Capture the cell that displays the provided text and extract its [x, y] central coordinate. 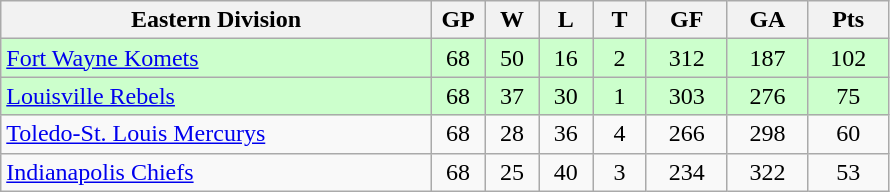
Pts [848, 20]
187 [768, 58]
276 [768, 96]
37 [512, 96]
298 [768, 134]
W [512, 20]
312 [686, 58]
Indianapolis Chiefs [216, 172]
Fort Wayne Komets [216, 58]
25 [512, 172]
GP [458, 20]
Louisville Rebels [216, 96]
GA [768, 20]
75 [848, 96]
GF [686, 20]
36 [566, 134]
53 [848, 172]
266 [686, 134]
Toledo-St. Louis Mercurys [216, 134]
3 [620, 172]
234 [686, 172]
50 [512, 58]
28 [512, 134]
60 [848, 134]
16 [566, 58]
2 [620, 58]
Eastern Division [216, 20]
322 [768, 172]
L [566, 20]
40 [566, 172]
102 [848, 58]
1 [620, 96]
30 [566, 96]
T [620, 20]
4 [620, 134]
303 [686, 96]
